Scan for the cell matching the given text and deliver its (X, Y) coordinate at center. 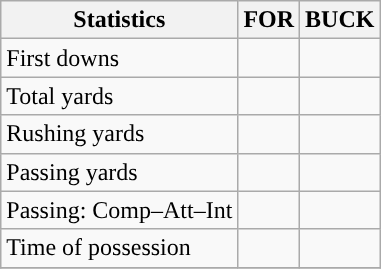
Passing: Comp–Att–Int (120, 210)
FOR (269, 20)
Passing yards (120, 172)
First downs (120, 58)
Rushing yards (120, 134)
Total yards (120, 96)
BUCK (340, 20)
Time of possession (120, 248)
Statistics (120, 20)
